Detect which cell encompasses the target text, then output its [x, y] center coordinate. 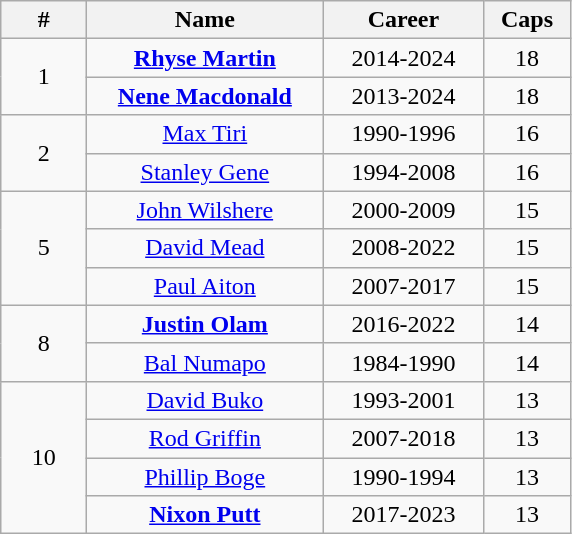
2014-2024 [404, 58]
1993-2001 [404, 400]
2016-2022 [404, 324]
5 [44, 248]
# [44, 20]
2007-2018 [404, 438]
Rhyse Martin [205, 58]
2007-2017 [404, 286]
Nene Macdonald [205, 96]
Career [404, 20]
Phillip Boge [205, 477]
1 [44, 77]
John Wilshere [205, 210]
2000-2009 [404, 210]
1994-2008 [404, 172]
Justin Olam [205, 324]
Caps [527, 20]
Rod Griffin [205, 438]
1990-1996 [404, 134]
Max Tiri [205, 134]
1990-1994 [404, 477]
1984-1990 [404, 362]
Paul Aiton [205, 286]
2013-2024 [404, 96]
2017-2023 [404, 515]
Name [205, 20]
Stanley Gene [205, 172]
David Mead [205, 248]
2008-2022 [404, 248]
Nixon Putt [205, 515]
David Buko [205, 400]
8 [44, 343]
10 [44, 457]
2 [44, 153]
Bal Numapo [205, 362]
